For the text-containing cell, return its midpoint in (x, y) coordinate format. 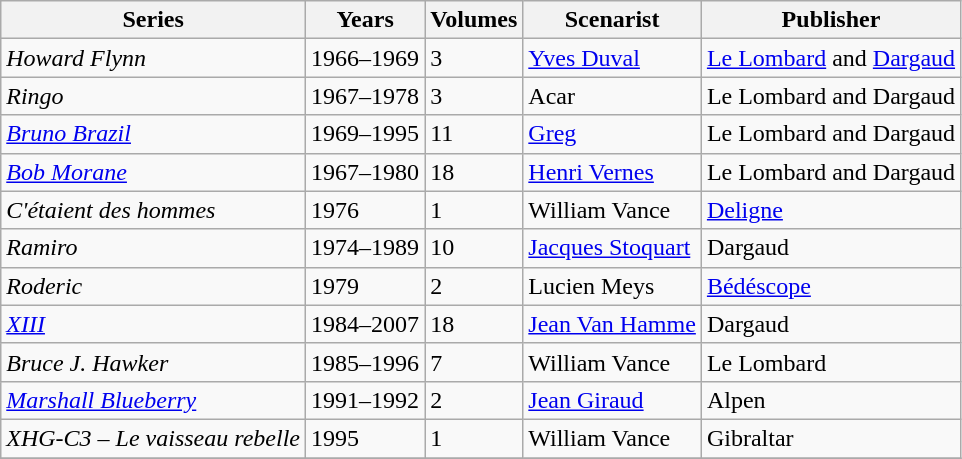
10 (474, 248)
Bédéscope (830, 286)
1967–1978 (366, 96)
Le Lombard (830, 362)
XHG-C3 – Le vaisseau rebelle (154, 438)
Yves Duval (612, 58)
Bruno Brazil (154, 134)
1967–1980 (366, 172)
Howard Flynn (154, 58)
Acar (612, 96)
XIII (154, 324)
11 (474, 134)
1974–1989 (366, 248)
1979 (366, 286)
Series (154, 20)
1985–1996 (366, 362)
1969–1995 (366, 134)
Jean Giraud (612, 400)
Greg (612, 134)
C'étaient des hommes (154, 210)
1995 (366, 438)
Bob Morane (154, 172)
Bruce J. Hawker (154, 362)
Publisher (830, 20)
7 (474, 362)
1991–1992 (366, 400)
Volumes (474, 20)
Gibraltar (830, 438)
Scenarist (612, 20)
Ringo (154, 96)
Alpen (830, 400)
Jacques Stoquart (612, 248)
Roderic (154, 286)
Years (366, 20)
1984–2007 (366, 324)
Lucien Meys (612, 286)
Marshall Blueberry (154, 400)
Ramiro (154, 248)
Jean Van Hamme (612, 324)
1976 (366, 210)
Henri Vernes (612, 172)
1966–1969 (366, 58)
Deligne (830, 210)
